Return the [x, y] coordinate for the center point of the cell that contains the specified text.  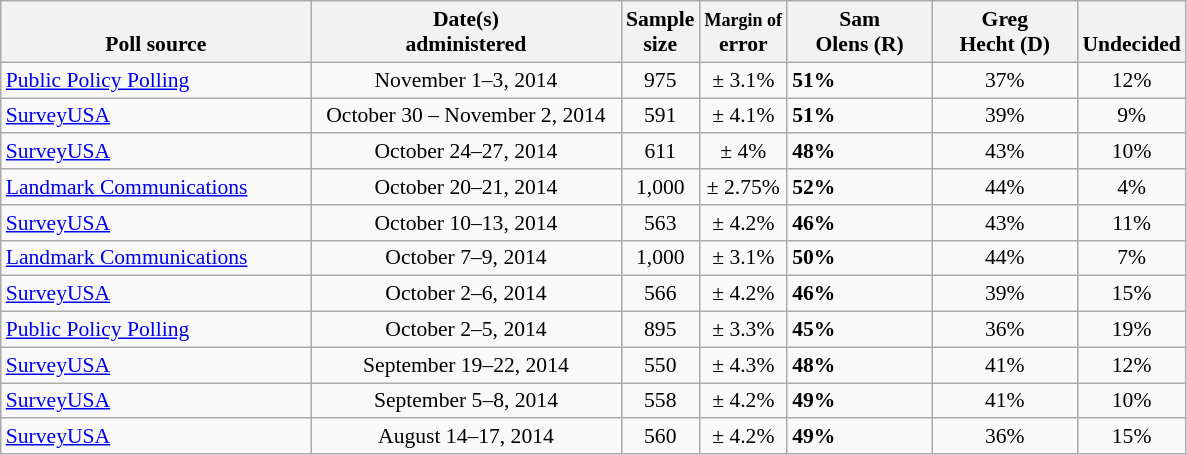
± 4% [743, 152]
Samplesize [660, 32]
50% [860, 258]
558 [660, 401]
9% [1131, 116]
October 7–9, 2014 [466, 258]
Poll source [156, 32]
Undecided [1131, 32]
591 [660, 116]
7% [1131, 258]
4% [1131, 187]
895 [660, 330]
52% [860, 187]
October 30 – November 2, 2014 [466, 116]
October 10–13, 2014 [466, 223]
45% [860, 330]
19% [1131, 330]
± 3.3% [743, 330]
Margin oferror [743, 32]
September 5–8, 2014 [466, 401]
September 19–22, 2014 [466, 365]
October 2–6, 2014 [466, 294]
± 2.75% [743, 187]
November 1–3, 2014 [466, 80]
GregHecht (D) [1004, 32]
975 [660, 80]
550 [660, 365]
± 4.1% [743, 116]
± 4.3% [743, 365]
563 [660, 223]
37% [1004, 80]
566 [660, 294]
11% [1131, 223]
560 [660, 437]
SamOlens (R) [860, 32]
October 24–27, 2014 [466, 152]
October 2–5, 2014 [466, 330]
October 20–21, 2014 [466, 187]
August 14–17, 2014 [466, 437]
Date(s)administered [466, 32]
611 [660, 152]
